Determine the (X, Y) coordinate at the center of the cell enclosing the given text.  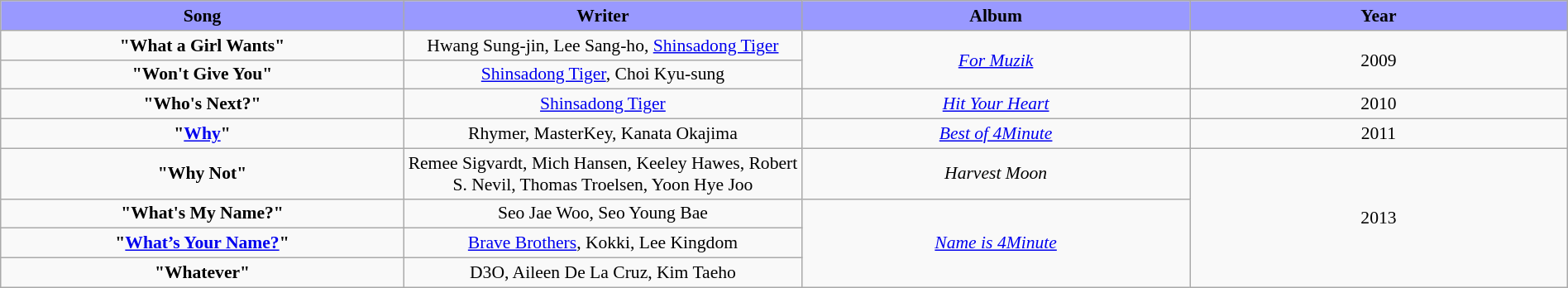
"Why Not" (203, 174)
"What a Girl Wants" (203, 45)
Brave Brothers, Kokki, Lee Kingdom (602, 243)
Best of 4Minute (996, 133)
Year (1379, 16)
"Who's Next?" (203, 104)
Remee Sigvardt, Mich Hansen, Keeley Hawes, Robert S. Nevil, Thomas Troelsen, Yoon Hye Joo (602, 174)
2013 (1379, 218)
Writer (602, 16)
Harvest Moon (996, 174)
"What's My Name?" (203, 214)
"Won't Give You" (203, 74)
2011 (1379, 133)
"Why" (203, 133)
D3O, Aileen De La Cruz, Kim Taeho (602, 272)
"What’s Your Name?" (203, 243)
Album (996, 16)
Hit Your Heart (996, 104)
Song (203, 16)
"Whatever" (203, 272)
Shinsadong Tiger (602, 104)
Seo Jae Woo, Seo Young Bae (602, 214)
Rhymer, MasterKey, Kanata Okajima (602, 133)
Hwang Sung-jin, Lee Sang-ho, Shinsadong Tiger (602, 45)
2009 (1379, 60)
Name is 4Minute (996, 243)
2010 (1379, 104)
Shinsadong Tiger, Choi Kyu-sung (602, 74)
For Muzik (996, 60)
